From the cell containing the given text, extract its center point as (x, y) coordinate. 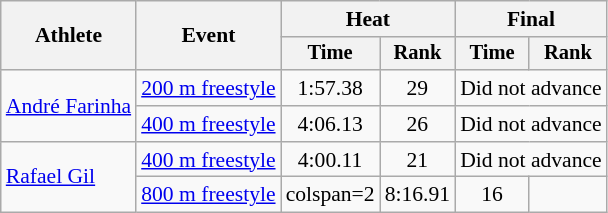
Rafael Gil (68, 178)
André Farinha (68, 106)
colspan=2 (330, 195)
8:16.91 (418, 195)
Athlete (68, 36)
29 (418, 88)
21 (418, 160)
4:06.13 (330, 124)
4:00.11 (330, 160)
Event (208, 36)
800 m freestyle (208, 195)
1:57.38 (330, 88)
200 m freestyle (208, 88)
26 (418, 124)
Heat (368, 19)
16 (492, 195)
Final (531, 19)
